Output the [X, Y] coordinate of the center of the cell containing the given text.  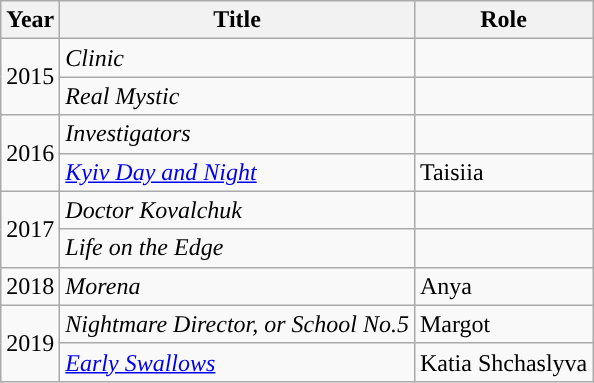
Katia Shchaslyva [503, 362]
Clinic [238, 58]
Investigators [238, 134]
2018 [30, 286]
Role [503, 20]
Early Swallows [238, 362]
Anya [503, 286]
Title [238, 20]
2015 [30, 77]
Morena [238, 286]
2019 [30, 343]
Year [30, 20]
Doctor Kovalchuk [238, 210]
Life on the Edge [238, 248]
Margot [503, 324]
Real Mystic [238, 96]
Nightmare Director, or School No.5 [238, 324]
Kyiv Day and Night [238, 172]
2016 [30, 153]
Taisiia [503, 172]
2017 [30, 229]
